Extract the [x, y] coordinate from the center of the cell holding the provided text.  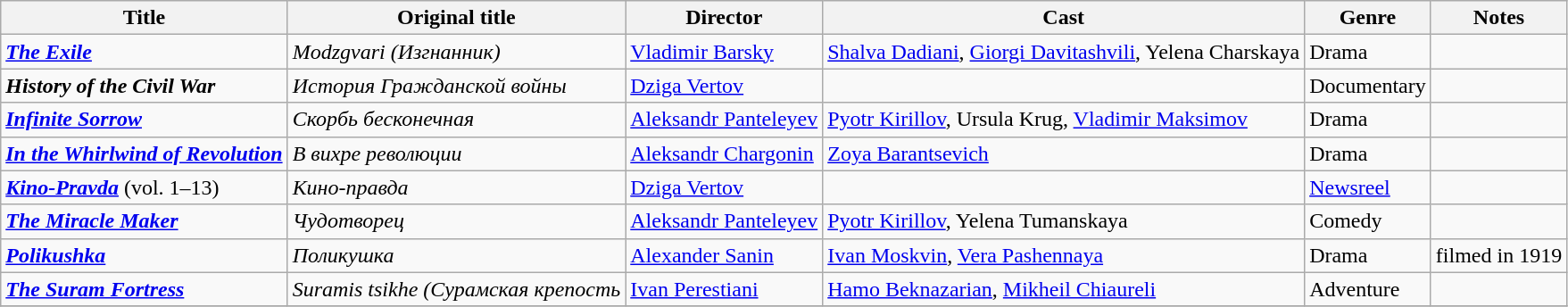
Кино-правда [457, 187]
Shalva Dadiani, Giorgi Davitashvili, Yelena Charskaya [1064, 52]
В вихре революции [457, 153]
Documentary [1368, 86]
Alexander Sanin [725, 255]
Ivan Moskvin, Vera Pashennaya [1064, 255]
Polikushka [145, 255]
Comedy [1368, 221]
Чудотворец [457, 221]
Vladimir Barsky [725, 52]
Cast [1064, 18]
Adventure [1368, 289]
Скорбь бесконечная [457, 120]
Director [725, 18]
Modzgvari (Изгнанник) [457, 52]
Kino-Pravda (vol. 1–13) [145, 187]
The Miracle Maker [145, 221]
Newsreel [1368, 187]
The Exile [145, 52]
Notes [1498, 18]
Pyotr Kirillov, Ursula Krug, Vladimir Maksimov [1064, 120]
Zoya Barantsevich [1064, 153]
filmed in 1919 [1498, 255]
Поликушка [457, 255]
Pyotr Kirillov, Yelena Tumanskaya [1064, 221]
The Suram Fortress [145, 289]
Ivan Perestiani [725, 289]
Suramis tsikhe (Сурамская крепость [457, 289]
История Гражданской войны [457, 86]
Hamo Beknazarian, Mikheil Chiaureli [1064, 289]
In the Whirlwind of Revolution [145, 153]
Original title [457, 18]
Infinite Sorrow [145, 120]
Title [145, 18]
Aleksandr Chargonin [725, 153]
Genre [1368, 18]
History of the Civil War [145, 86]
